Scan for the cell matching the given text and deliver its [x, y] coordinate at center. 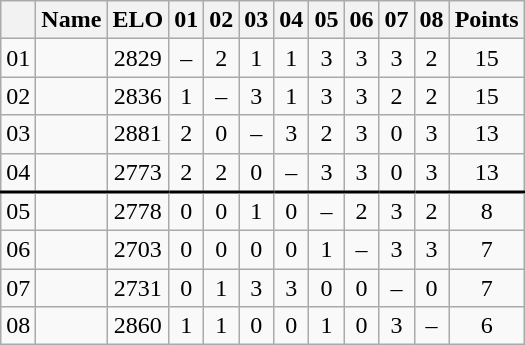
2703 [138, 250]
2881 [138, 134]
8 [486, 212]
2773 [138, 172]
2829 [138, 58]
2778 [138, 212]
2836 [138, 96]
Name [72, 20]
2860 [138, 326]
ELO [138, 20]
6 [486, 326]
2731 [138, 288]
Points [486, 20]
